Pinpoint the cell where the given text exists, returning its [x, y] midpoint coordinate. 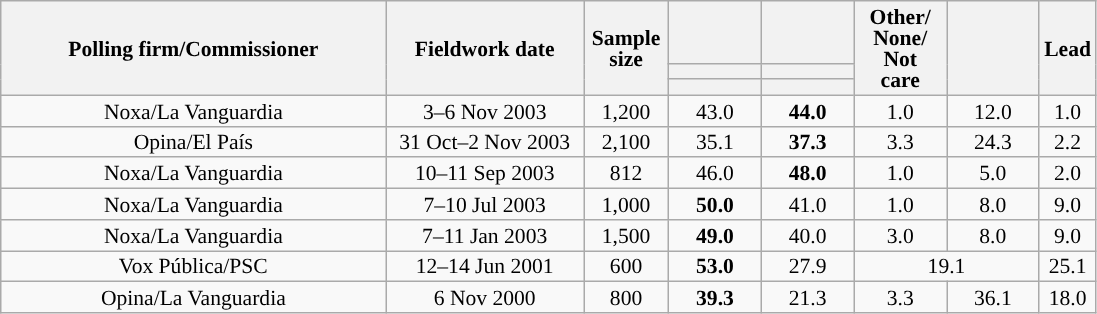
7–10 Jul 2003 [485, 204]
10–11 Sep 2003 [485, 174]
1,000 [626, 204]
43.0 [716, 110]
Fieldwork date [485, 48]
46.0 [716, 174]
7–11 Jan 2003 [485, 236]
48.0 [808, 174]
Polling firm/Commissioner [194, 48]
19.1 [946, 266]
2.2 [1068, 142]
44.0 [808, 110]
53.0 [716, 266]
35.1 [716, 142]
Other/None/Notcare [900, 48]
2,100 [626, 142]
12.0 [992, 110]
50.0 [716, 204]
Opina/La Vanguardia [194, 298]
2.0 [1068, 174]
3.0 [900, 236]
1,200 [626, 110]
600 [626, 266]
Lead [1068, 48]
Vox Pública/PSC [194, 266]
49.0 [716, 236]
40.0 [808, 236]
39.3 [716, 298]
Sample size [626, 48]
41.0 [808, 204]
3–6 Nov 2003 [485, 110]
800 [626, 298]
5.0 [992, 174]
12–14 Jun 2001 [485, 266]
1,500 [626, 236]
37.3 [808, 142]
24.3 [992, 142]
36.1 [992, 298]
6 Nov 2000 [485, 298]
25.1 [1068, 266]
18.0 [1068, 298]
Opina/El País [194, 142]
21.3 [808, 298]
27.9 [808, 266]
31 Oct–2 Nov 2003 [485, 142]
812 [626, 174]
